Identify which cell holds the provided text, then report its (X, Y) central coordinate. 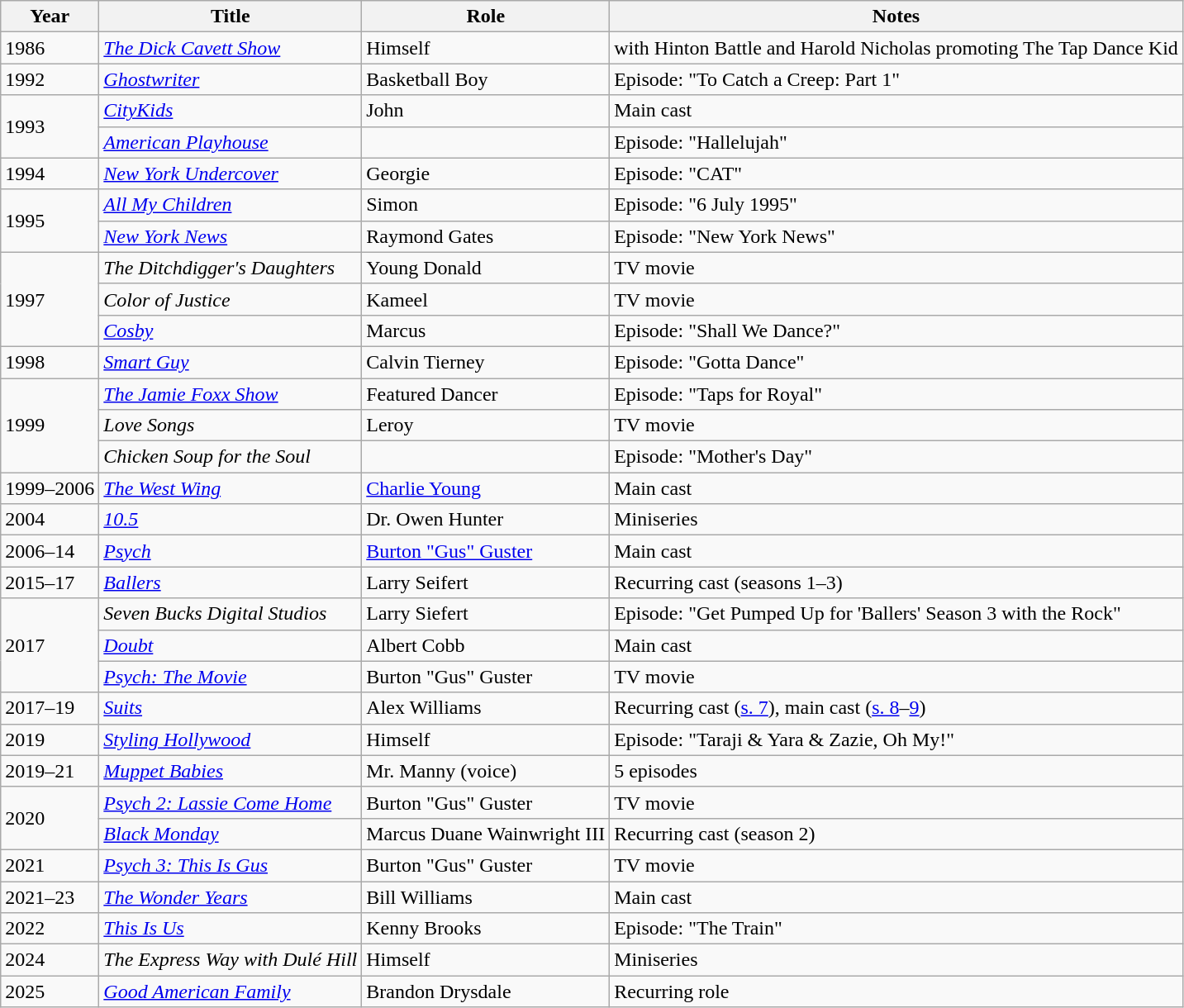
Episode: "6 July 1995" (896, 205)
The Express Way with Dulé Hill (231, 960)
2006–14 (50, 551)
The Dick Cavett Show (231, 48)
Role (486, 17)
Recurring role (896, 991)
1993 (50, 126)
2022 (50, 929)
Muppet Babies (231, 771)
Leroy (486, 426)
Brandon Drysdale (486, 991)
Kameel (486, 299)
Basketball Boy (486, 79)
Black Monday (231, 834)
Color of Justice (231, 299)
2020 (50, 818)
1999 (50, 426)
2021–23 (50, 896)
Episode: "The Train" (896, 929)
Psych 3: This Is Gus (231, 865)
Chicken Soup for the Soul (231, 457)
Smart Guy (231, 362)
Dr. Owen Hunter (486, 520)
10.5 (231, 520)
Episode: "Taraji & Yara & Zazie, Oh My!" (896, 739)
The Ditchdigger's Daughters (231, 268)
Episode: "To Catch a Creep: Part 1" (896, 79)
The West Wing (231, 488)
Episode: "Mother's Day" (896, 457)
Marcus (486, 330)
1998 (50, 362)
2004 (50, 520)
Recurring cast (s. 7), main cast (s. 8–9) (896, 708)
5 episodes (896, 771)
Episode: "Gotta Dance" (896, 362)
2019–21 (50, 771)
Raymond Gates (486, 236)
The Jamie Foxx Show (231, 394)
Seven Bucks Digital Studios (231, 614)
Doubt (231, 645)
1999–2006 (50, 488)
All My Children (231, 205)
2019 (50, 739)
Recurring cast (season 2) (896, 834)
Marcus Duane Wainwright III (486, 834)
Cosby (231, 330)
1995 (50, 221)
Featured Dancer (486, 394)
Psych 2: Lassie Come Home (231, 802)
2025 (50, 991)
1997 (50, 299)
Suits (231, 708)
The Wonder Years (231, 896)
Calvin Tierney (486, 362)
with Hinton Battle and Harold Nicholas promoting The Tap Dance Kid (896, 48)
Episode: "Get Pumped Up for 'Ballers' Season 3 with the Rock" (896, 614)
New York News (231, 236)
Simon (486, 205)
Psych (231, 551)
Larry Seifert (486, 582)
2017–19 (50, 708)
Mr. Manny (voice) (486, 771)
Psych: The Movie (231, 677)
1992 (50, 79)
2015–17 (50, 582)
2021 (50, 865)
American Playhouse (231, 142)
Episode: "Shall We Dance?" (896, 330)
Georgie (486, 174)
Styling Hollywood (231, 739)
2024 (50, 960)
Episode: "New York News" (896, 236)
Young Donald (486, 268)
Title (231, 17)
Alex Williams (486, 708)
Ballers (231, 582)
Bill Williams (486, 896)
New York Undercover (231, 174)
John (486, 111)
This Is Us (231, 929)
Episode: "Hallelujah" (896, 142)
Charlie Young (486, 488)
Year (50, 17)
Good American Family (231, 991)
Recurring cast (seasons 1–3) (896, 582)
Episode: "CAT" (896, 174)
Kenny Brooks (486, 929)
CityKids (231, 111)
Love Songs (231, 426)
1986 (50, 48)
Larry Siefert (486, 614)
2017 (50, 645)
Episode: "Taps for Royal" (896, 394)
1994 (50, 174)
Ghostwriter (231, 79)
Notes (896, 17)
Albert Cobb (486, 645)
